Identify which cell holds the provided text, then report its (X, Y) central coordinate. 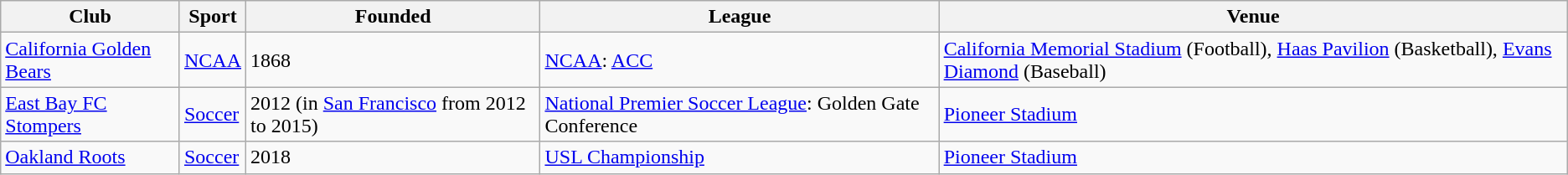
NCAA: ACC (740, 60)
Sport (213, 17)
NCAA (213, 60)
League (740, 17)
USL Championship (740, 157)
Founded (394, 17)
California Golden Bears (90, 60)
California Memorial Stadium (Football), Haas Pavilion (Basketball), Evans Diamond (Baseball) (1253, 60)
Oakland Roots (90, 157)
2012 (in San Francisco from 2012 to 2015) (394, 114)
1868 (394, 60)
National Premier Soccer League: Golden Gate Conference (740, 114)
Club (90, 17)
East Bay FC Stompers (90, 114)
Venue (1253, 17)
2018 (394, 157)
